From the cell containing the given text, extract its center point as (x, y) coordinate. 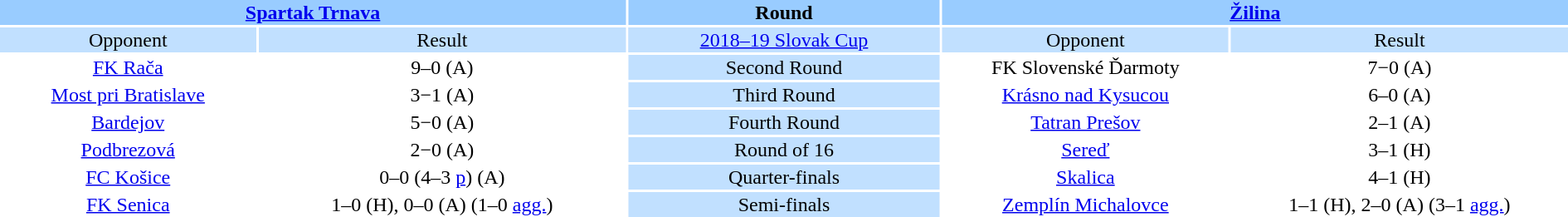
7−0 (A) (1400, 67)
Sereď (1085, 150)
3–1 (H) (1400, 150)
FC Košice (128, 177)
Semi-finals (784, 205)
Fourth Round (784, 122)
6–0 (A) (1400, 95)
1–0 (H), 0–0 (A) (1–0 agg.) (441, 205)
Zemplín Michalovce (1085, 205)
2018–19 Slovak Cup (784, 40)
Podbrezová (128, 150)
Third Round (784, 95)
Spartak Trnava (313, 12)
Round of 16 (784, 150)
9–0 (A) (441, 67)
3−1 (A) (441, 95)
Tatran Prešov (1085, 122)
Second Round (784, 67)
Žilina (1255, 12)
5−0 (A) (441, 122)
FK Slovenské Ďarmoty (1085, 67)
Bardejov (128, 122)
Round (784, 12)
1–1 (H), 2–0 (A) (3–1 agg.) (1400, 205)
2–1 (A) (1400, 122)
2−0 (A) (441, 150)
Most pri Bratislave (128, 95)
FK Rača (128, 67)
Krásno nad Kysucou (1085, 95)
Quarter-finals (784, 177)
4–1 (H) (1400, 177)
0–0 (4–3 p) (A) (441, 177)
Skalica (1085, 177)
FK Senica (128, 205)
